Locate the cell with the specified text and output its (x, y) center coordinate. 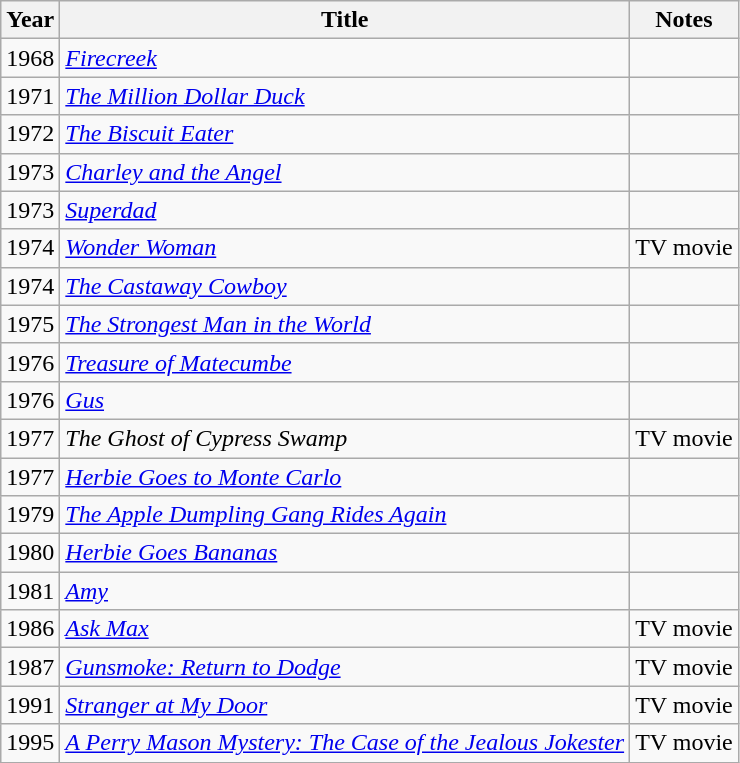
The Ghost of Cypress Swamp (345, 438)
The Apple Dumpling Gang Rides Again (345, 515)
Wonder Woman (345, 248)
1987 (30, 667)
1986 (30, 629)
Herbie Goes to Monte Carlo (345, 477)
1968 (30, 58)
The Strongest Man in the World (345, 324)
Ask Max (345, 629)
A Perry Mason Mystery: The Case of the Jealous Jokester (345, 743)
Charley and the Angel (345, 172)
1971 (30, 96)
1981 (30, 591)
Year (30, 20)
Gunsmoke: Return to Dodge (345, 667)
1979 (30, 515)
The Castaway Cowboy (345, 286)
Amy (345, 591)
1975 (30, 324)
Stranger at My Door (345, 705)
The Biscuit Eater (345, 134)
Herbie Goes Bananas (345, 553)
Title (345, 20)
1995 (30, 743)
1980 (30, 553)
Gus (345, 400)
Treasure of Matecumbe (345, 362)
Firecreek (345, 58)
The Million Dollar Duck (345, 96)
1972 (30, 134)
Notes (684, 20)
Superdad (345, 210)
1991 (30, 705)
